Pinpoint the cell where the given text exists, returning its [X, Y] midpoint coordinate. 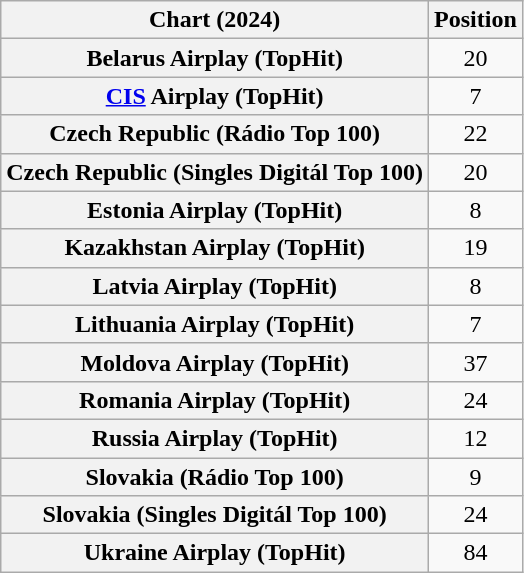
Russia Airplay (TopHit) [215, 438]
Estonia Airplay (TopHit) [215, 210]
Slovakia (Rádio Top 100) [215, 477]
Chart (2024) [215, 20]
37 [476, 362]
Czech Republic (Singles Digitál Top 100) [215, 172]
84 [476, 553]
Lithuania Airplay (TopHit) [215, 324]
Belarus Airplay (TopHit) [215, 58]
Kazakhstan Airplay (TopHit) [215, 248]
Ukraine Airplay (TopHit) [215, 553]
CIS Airplay (TopHit) [215, 96]
Romania Airplay (TopHit) [215, 400]
12 [476, 438]
9 [476, 477]
Slovakia (Singles Digitál Top 100) [215, 515]
Czech Republic (Rádio Top 100) [215, 134]
Moldova Airplay (TopHit) [215, 362]
Position [476, 20]
19 [476, 248]
Latvia Airplay (TopHit) [215, 286]
22 [476, 134]
